Pinpoint the cell where the given text exists, returning its (X, Y) midpoint coordinate. 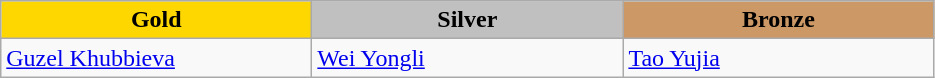
Gold (156, 20)
Guzel Khubbieva (156, 58)
Silver (468, 20)
Wei Yongli (468, 58)
Tao Yujia (778, 58)
Bronze (778, 20)
